Identify which cell holds the provided text, then report its (x, y) central coordinate. 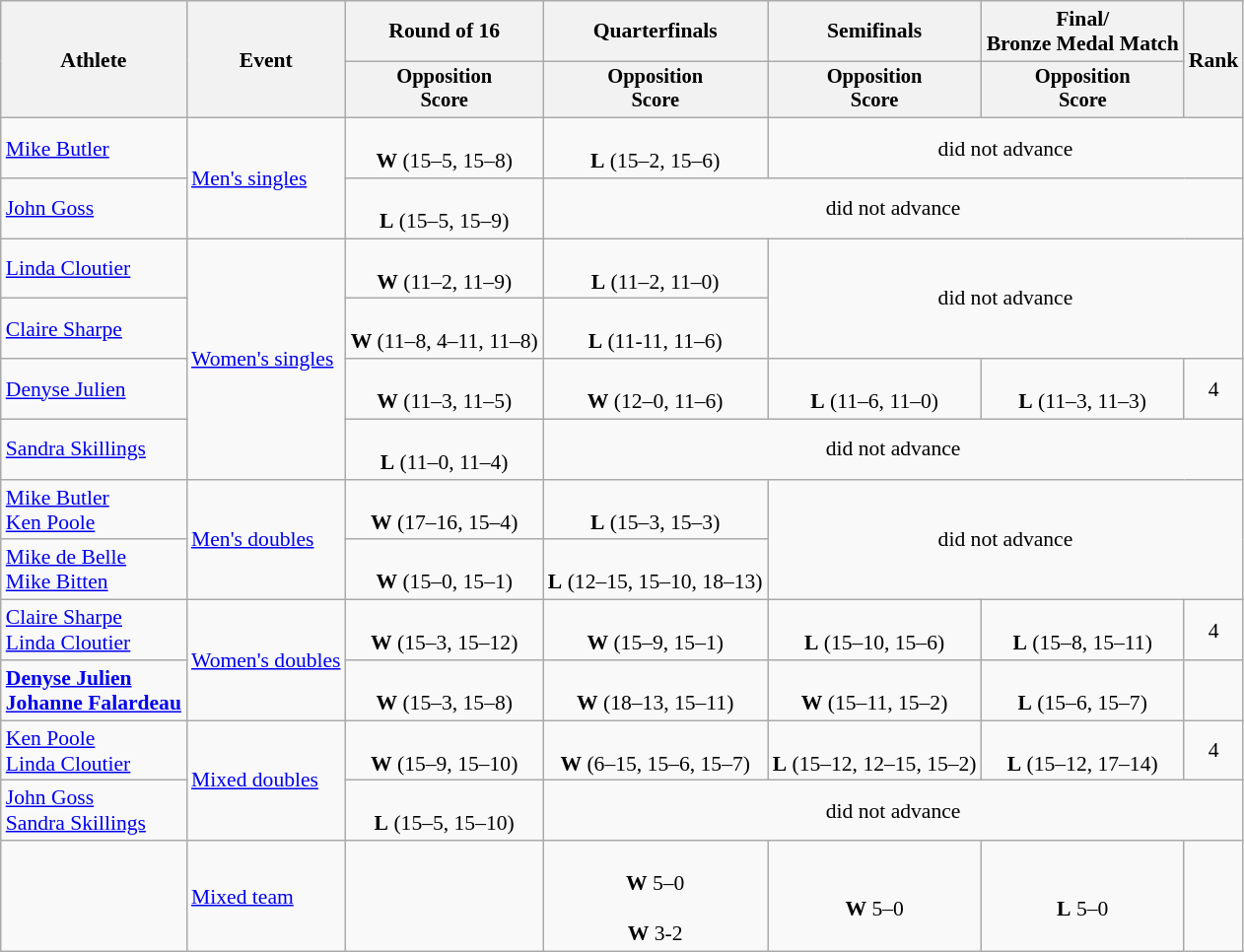
Women's doubles (266, 660)
Sandra Skillings (94, 449)
Mixed doubles (266, 781)
Men's singles (266, 178)
Mixed team (266, 896)
W (15–0, 15–1) (445, 570)
L (15–5, 15–9) (445, 209)
Women's singles (266, 359)
L (15–8, 15–11) (1082, 631)
Claire Sharpe (94, 329)
L (15–6, 15–7) (1082, 690)
Ken PooleLinda Cloutier (94, 751)
L 5–0 (1082, 896)
W 5–0 (875, 896)
W (15–9, 15–1) (656, 631)
W (12–0, 11–6) (656, 388)
L (11–3, 11–3) (1082, 388)
Mike de BelleMike Bitten (94, 570)
W (11–8, 4–11, 11–8) (445, 329)
L (12–15, 15–10, 18–13) (656, 570)
Round of 16 (445, 32)
L (15–10, 15–6) (875, 631)
W (15–3, 15–8) (445, 690)
L (15–2, 15–6) (656, 148)
Event (266, 59)
W (6–15, 15–6, 15–7) (656, 751)
John Goss (94, 209)
L (11–6, 11–0) (875, 388)
L (11–2, 11–0) (656, 268)
Final/Bronze Medal Match (1082, 32)
W (11–2, 11–9) (445, 268)
W (17–16, 15–4) (445, 510)
W (15–5, 15–8) (445, 148)
Denyse JulienJohanne Falardeau (94, 690)
L (11-11, 11–6) (656, 329)
Semifinals (875, 32)
Mike Butler (94, 148)
L (11–0, 11–4) (445, 449)
Denyse Julien (94, 388)
Mike ButlerKen Poole (94, 510)
W (15–3, 15–12) (445, 631)
Athlete (94, 59)
Quarterfinals (656, 32)
Linda Cloutier (94, 268)
L (15–3, 15–3) (656, 510)
L (15–5, 15–10) (445, 810)
John GossSandra Skillings (94, 810)
W (15–11, 15–2) (875, 690)
W (11–3, 11–5) (445, 388)
W (18–13, 15–11) (656, 690)
W 5–0W 3-2 (656, 896)
W (15–9, 15–10) (445, 751)
Men's doubles (266, 540)
Claire SharpeLinda Cloutier (94, 631)
L (15–12, 17–14) (1082, 751)
L (15–12, 12–15, 15–2) (875, 751)
Rank (1214, 59)
